Return (X, Y) of the center of cell containing provided text 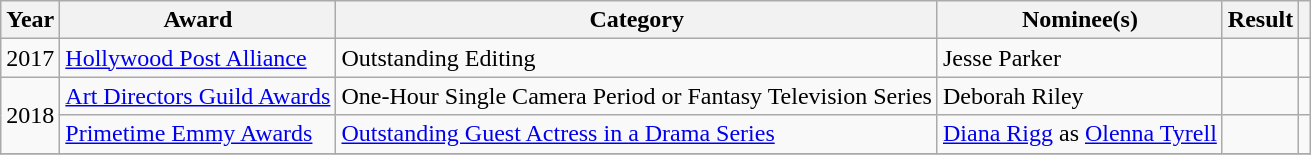
Year (30, 20)
Outstanding Guest Actress in a Drama Series (637, 134)
Art Directors Guild Awards (198, 96)
Award (198, 20)
Outstanding Editing (637, 58)
Result (1260, 20)
2018 (30, 115)
Primetime Emmy Awards (198, 134)
2017 (30, 58)
Jesse Parker (1080, 58)
Diana Rigg as Olenna Tyrell (1080, 134)
Hollywood Post Alliance (198, 58)
Category (637, 20)
One-Hour Single Camera Period or Fantasy Television Series (637, 96)
Deborah Riley (1080, 96)
Nominee(s) (1080, 20)
